Return (x, y) of the center of cell containing provided text 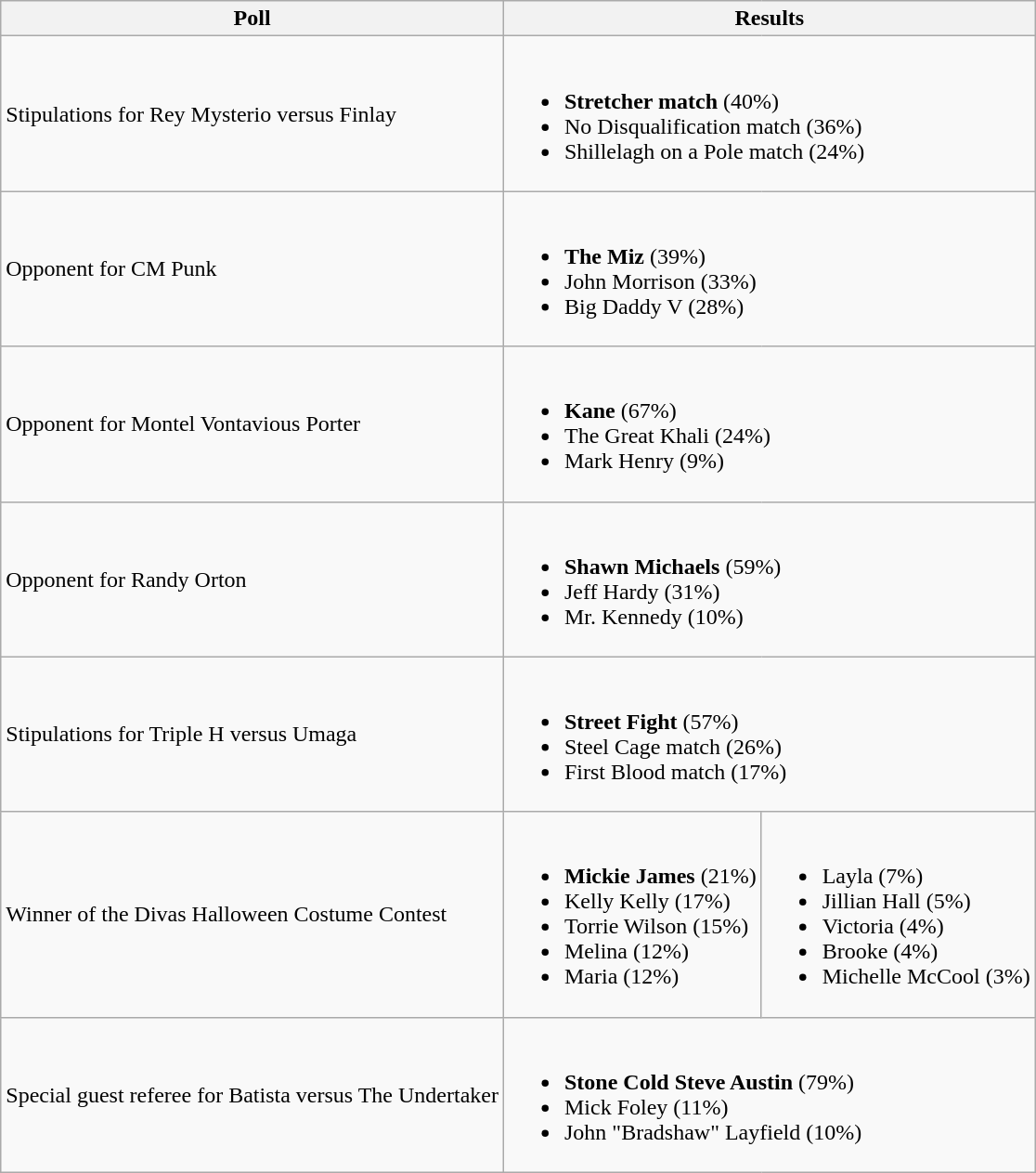
Opponent for Montel Vontavious Porter (253, 424)
Stipulations for Rey Mysterio versus Finlay (253, 113)
Shawn Michaels (59%)Jeff Hardy (31%)Mr. Kennedy (10%) (769, 580)
Mickie James (21%)Kelly Kelly (17%)Torrie Wilson (15%)Melina (12%)Maria (12%) (632, 914)
Opponent for Randy Orton (253, 580)
Special guest referee for Batista versus The Undertaker (253, 1094)
Layla (7%)Jillian Hall (5%)Victoria (4%)Brooke (4%)Michelle McCool (3%) (899, 914)
The Miz (39%)John Morrison (33%)Big Daddy V (28%) (769, 269)
Stone Cold Steve Austin (79%)Mick Foley (11%)John "Bradshaw" Layfield (10%) (769, 1094)
Winner of the Divas Halloween Costume Contest (253, 914)
Stipulations for Triple H versus Umaga (253, 734)
Results (769, 19)
Opponent for CM Punk (253, 269)
Kane (67%)The Great Khali (24%)Mark Henry (9%) (769, 424)
Stretcher match (40%)No Disqualification match (36%)Shillelagh on a Pole match (24%) (769, 113)
Poll (253, 19)
Street Fight (57%)Steel Cage match (26%)First Blood match (17%) (769, 734)
